For the text-containing cell, return its midpoint in (X, Y) coordinate format. 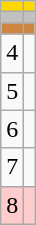
6 (12, 129)
4 (12, 53)
8 (12, 205)
7 (12, 167)
5 (12, 91)
